From the cell containing the given text, extract its center point as (X, Y) coordinate. 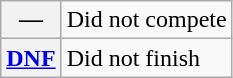
DNF (31, 58)
— (31, 20)
Did not finish (146, 58)
Did not compete (146, 20)
